From the cell containing the given text, extract its center point as [X, Y] coordinate. 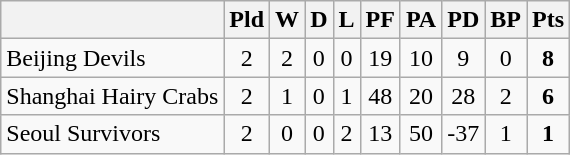
8 [548, 58]
-37 [464, 134]
10 [420, 58]
Shanghai Hairy Crabs [112, 96]
PF [380, 20]
BP [506, 20]
9 [464, 58]
Seoul Survivors [112, 134]
48 [380, 96]
D [319, 20]
28 [464, 96]
Pts [548, 20]
6 [548, 96]
20 [420, 96]
Pld [247, 20]
13 [380, 134]
PD [464, 20]
L [346, 20]
Beijing Devils [112, 58]
W [288, 20]
50 [420, 134]
PA [420, 20]
19 [380, 58]
